Return (X, Y) of the center of cell containing provided text 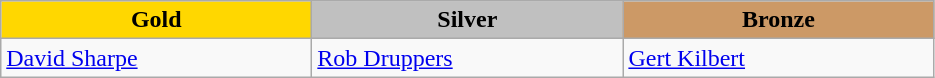
Rob Druppers (468, 58)
Bronze (778, 20)
Silver (468, 20)
Gold (156, 20)
David Sharpe (156, 58)
Gert Kilbert (778, 58)
